Pinpoint the cell where the given text exists, returning its [x, y] midpoint coordinate. 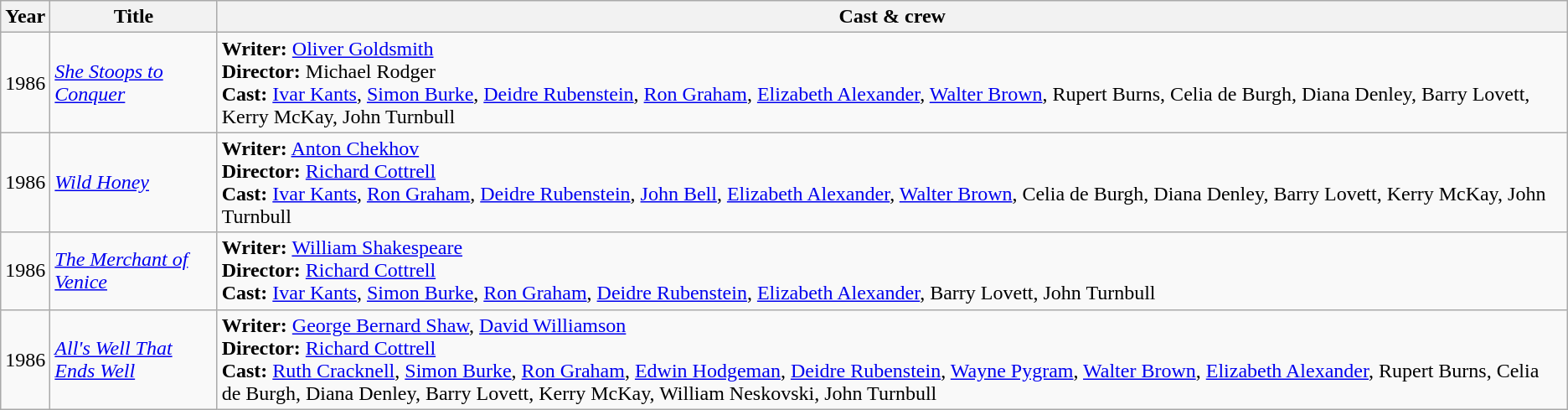
She Stoops to Conquer [134, 82]
Wild Honey [134, 183]
Cast & crew [892, 17]
Title [134, 17]
All's Well That Ends Well [134, 359]
Year [25, 17]
The Merchant of Venice [134, 271]
